For the text-containing cell, return its midpoint in [x, y] coordinate format. 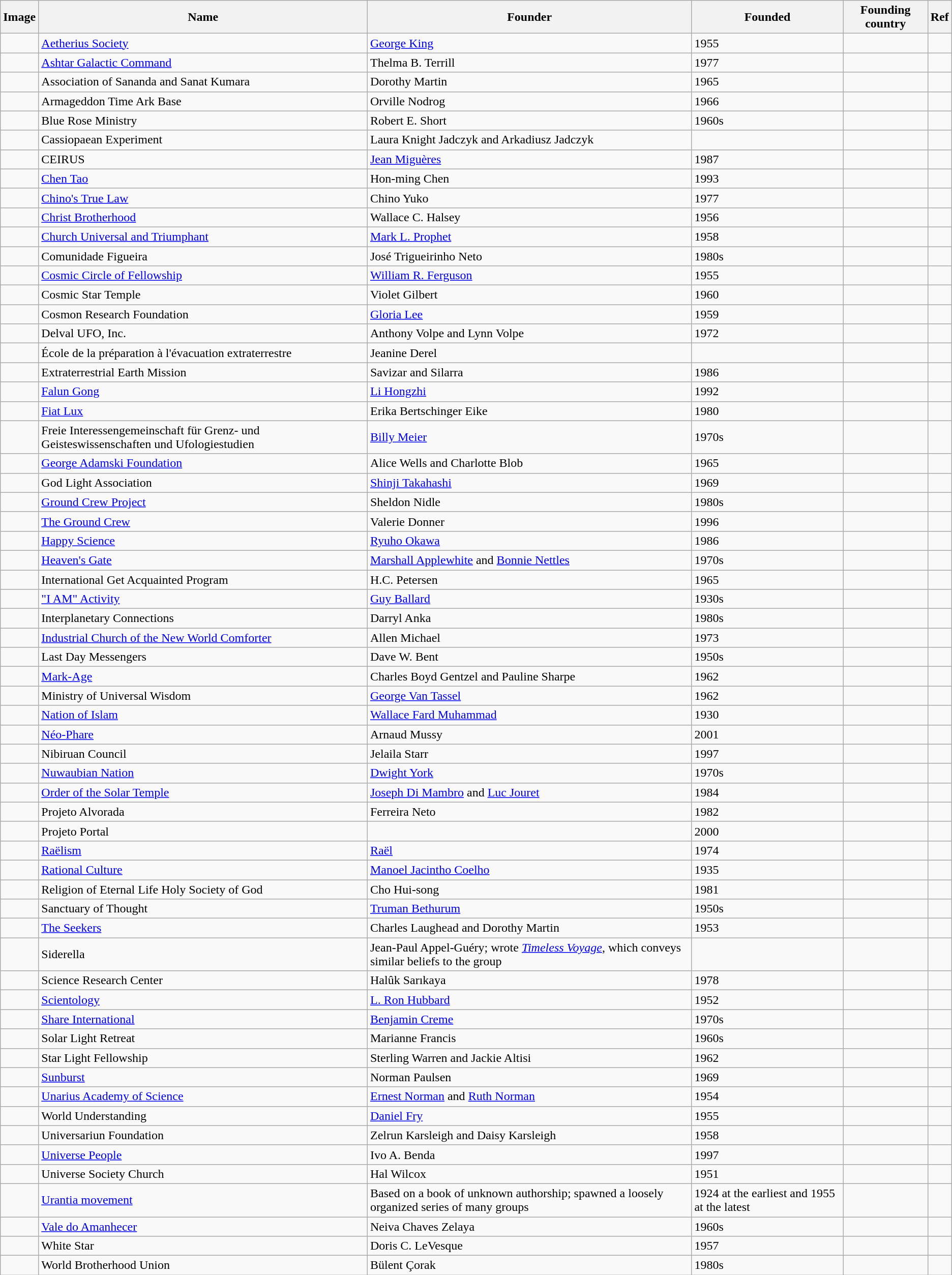
Raëlism [203, 850]
1952 [767, 1000]
1974 [767, 850]
Billy Meier [529, 437]
Association of Sananda and Sanat Kumara [203, 82]
1980 [767, 411]
Ernest Norman and Ruth Norman [529, 1096]
Projeto Alvorada [203, 812]
Share International [203, 1019]
Bülent Çorak [529, 1265]
Dave W. Bent [529, 657]
Solar Light Retreat [203, 1039]
1987 [767, 159]
Anthony Volpe and Lynn Volpe [529, 334]
Néo-Phare [203, 734]
Hon-ming Chen [529, 179]
Sheldon Nidle [529, 502]
Erika Bertschinger Eike [529, 411]
1981 [767, 889]
Ministry of Universal Wisdom [203, 696]
Universe Society Church [203, 1174]
Ashtar Galactic Command [203, 63]
Sanctuary of Thought [203, 909]
Thelma B. Terrill [529, 63]
1951 [767, 1174]
CEIRUS [203, 159]
Founding country [885, 17]
1978 [767, 981]
Blue Rose Ministry [203, 121]
Falun Gong [203, 392]
Ref [940, 17]
"I AM" Activity [203, 599]
1954 [767, 1096]
Nuwaubian Nation [203, 773]
Laura Knight Jadczyk and Arkadiusz Jadczyk [529, 140]
The Ground Crew [203, 521]
Dwight York [529, 773]
Doris C. LeVesque [529, 1246]
Fiat Lux [203, 411]
Star Light Fellowship [203, 1058]
Ferreira Neto [529, 812]
International Get Acquainted Program [203, 579]
George Adamski Foundation [203, 463]
Happy Science [203, 541]
Shinji Takahashi [529, 483]
École de la préparation à l'évacuation extraterrestre [203, 353]
Orville Nodrog [529, 101]
Name [203, 17]
1956 [767, 217]
Cho Hui-song [529, 889]
Christ Brotherhood [203, 217]
Industrial Church of the New World Comforter [203, 638]
1960 [767, 295]
Jean Miguères [529, 159]
William R. Ferguson [529, 276]
Charles Boyd Gentzel and Pauline Sharpe [529, 676]
1957 [767, 1246]
1959 [767, 314]
Heaven's Gate [203, 560]
Hal Wilcox [529, 1174]
Daniel Fry [529, 1116]
1984 [767, 792]
Vale do Amanhecer [203, 1226]
Projeto Portal [203, 831]
1953 [767, 928]
Sunburst [203, 1077]
Ground Crew Project [203, 502]
Marshall Applewhite and Bonnie Nettles [529, 560]
Siderella [203, 954]
World Brotherhood Union [203, 1265]
Comunidade Figueira [203, 256]
1966 [767, 101]
Cassiopaean Experiment [203, 140]
Robert E. Short [529, 121]
Universariun Foundation [203, 1135]
Charles Laughead and Dorothy Martin [529, 928]
Violet Gilbert [529, 295]
1973 [767, 638]
Rational Culture [203, 870]
Joseph Di Mambro and Luc Jouret [529, 792]
Aetherius Society [203, 43]
Norman Paulsen [529, 1077]
2001 [767, 734]
1982 [767, 812]
Armageddon Time Ark Base [203, 101]
Zelrun Karsleigh and Daisy Karsleigh [529, 1135]
Dorothy Martin [529, 82]
Religion of Eternal Life Holy Society of God [203, 889]
1993 [767, 179]
Founder [529, 17]
Li Hongzhi [529, 392]
Chino's True Law [203, 198]
1930 [767, 715]
Chino Yuko [529, 198]
1935 [767, 870]
White Star [203, 1246]
Truman Bethurum [529, 909]
World Understanding [203, 1116]
Sterling Warren and Jackie Altisi [529, 1058]
1972 [767, 334]
Universe People [203, 1154]
Last Day Messengers [203, 657]
Savizar and Silarra [529, 372]
Extraterrestrial Earth Mission [203, 372]
Urantia movement [203, 1200]
1996 [767, 521]
1924 at the earliest and 1955 at the latest [767, 1200]
Ryuho Okawa [529, 541]
Alice Wells and Charlotte Blob [529, 463]
Image [19, 17]
God Light Association [203, 483]
Science Research Center [203, 981]
Manoel Jacintho Coelho [529, 870]
Jelaila Starr [529, 754]
Mark L. Prophet [529, 236]
Cosmic Circle of Fellowship [203, 276]
Freie Interessengemeinschaft für Grenz- und Geisteswissenschaften und Ufologiestudien [203, 437]
Darryl Anka [529, 618]
Based on a book of unknown authorship; spawned a loosely organized series of many groups [529, 1200]
Unarius Academy of Science [203, 1096]
H.C. Petersen [529, 579]
George Van Tassel [529, 696]
Raël [529, 850]
Allen Michael [529, 638]
Church Universal and Triumphant [203, 236]
Nibiruan Council [203, 754]
Ivo A. Benda [529, 1154]
Order of the Solar Temple [203, 792]
Wallace Fard Muhammad [529, 715]
Scientology [203, 1000]
L. Ron Hubbard [529, 1000]
José Trigueirinho Neto [529, 256]
Neiva Chaves Zelaya [529, 1226]
Gloria Lee [529, 314]
Wallace C. Halsey [529, 217]
2000 [767, 831]
Arnaud Mussy [529, 734]
Cosmic Star Temple [203, 295]
Interplanetary Connections [203, 618]
Benjamin Creme [529, 1019]
Chen Tao [203, 179]
Guy Ballard [529, 599]
1930s [767, 599]
1992 [767, 392]
The Seekers [203, 928]
Jeanine Derel [529, 353]
Cosmon Research Foundation [203, 314]
Founded [767, 17]
George King [529, 43]
Marianne Francis [529, 1039]
Jean-Paul Appel-Guéry; wrote Timeless Voyage, which conveys similar beliefs to the group [529, 954]
Valerie Donner [529, 521]
Mark-Age [203, 676]
Delval UFO, Inc. [203, 334]
Nation of Islam [203, 715]
Halûk Sarıkaya [529, 981]
